Provide the [x, y] coordinate of the cell's center where the given text is located.  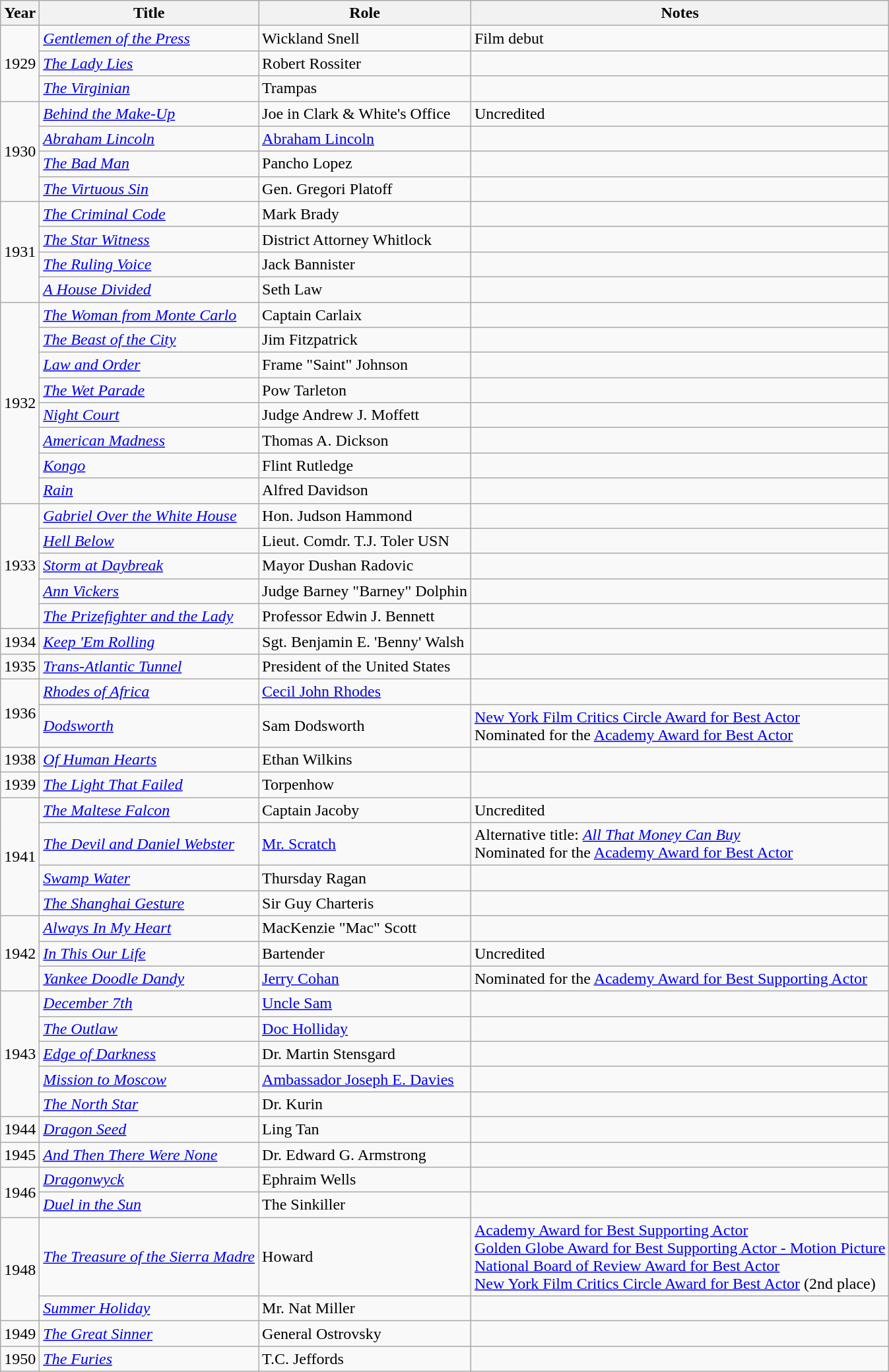
Dr. Edward G. Armstrong [365, 1155]
Torpenhow [365, 785]
Swamp Water [149, 878]
Alternative title: All That Money Can BuyNominated for the Academy Award for Best Actor [680, 844]
Trampas [365, 88]
1936 [20, 713]
Title [149, 13]
Gentlemen of the Press [149, 38]
The Lady Lies [149, 63]
The Outlaw [149, 1029]
New York Film Critics Circle Award for Best ActorNominated for the Academy Award for Best Actor [680, 725]
Ann Vickers [149, 591]
And Then There Were None [149, 1155]
Wickland Snell [365, 38]
Dragonwyck [149, 1180]
Hon. Judson Hammond [365, 516]
Storm at Daybreak [149, 566]
Ethan Wilkins [365, 760]
Gen. Gregori Platoff [365, 189]
A House Divided [149, 289]
Bartender [365, 953]
In This Our Life [149, 953]
Night Court [149, 415]
The Virginian [149, 88]
The Sinkiller [365, 1205]
Uncle Sam [365, 1004]
1950 [20, 1359]
1939 [20, 785]
American Madness [149, 440]
Judge Andrew J. Moffett [365, 415]
Trans-Atlantic Tunnel [149, 666]
1932 [20, 403]
Rhodes of Africa [149, 691]
Sir Guy Charteris [365, 903]
Ambassador Joseph E. Davies [365, 1079]
Hell Below [149, 541]
1934 [20, 641]
The Great Sinner [149, 1334]
The Wet Parade [149, 390]
Seth Law [365, 289]
Role [365, 13]
1949 [20, 1334]
The Shanghai Gesture [149, 903]
Jerry Cohan [365, 978]
Behind the Make-Up [149, 114]
Edge of Darkness [149, 1054]
The Criminal Code [149, 214]
Jack Bannister [365, 264]
Robert Rossiter [365, 63]
Of Human Hearts [149, 760]
Howard [365, 1257]
1946 [20, 1192]
The Furies [149, 1359]
Judge Barney "Barney" Dolphin [365, 591]
Yankee Doodle Dandy [149, 978]
The Devil and Daniel Webster [149, 844]
Nominated for the Academy Award for Best Supporting Actor [680, 978]
Thursday Ragan [365, 878]
1933 [20, 566]
1944 [20, 1129]
The Star Witness [149, 239]
1930 [20, 151]
Flint Rutledge [365, 465]
The North Star [149, 1104]
Pow Tarleton [365, 390]
Film debut [680, 38]
Frame "Saint" Johnson [365, 365]
1931 [20, 252]
Dragon Seed [149, 1129]
The Light That Failed [149, 785]
Professor Edwin J. Bennett [365, 616]
Mark Brady [365, 214]
December 7th [149, 1004]
Gabriel Over the White House [149, 516]
Lieut. Comdr. T.J. Toler USN [365, 541]
General Ostrovsky [365, 1334]
The Ruling Voice [149, 264]
1935 [20, 666]
Cecil John Rhodes [365, 691]
Mayor Dushan Radovic [365, 566]
Joe in Clark & White's Office [365, 114]
The Woman from Monte Carlo [149, 315]
Mr. Nat Miller [365, 1309]
District Attorney Whitlock [365, 239]
MacKenzie "Mac" Scott [365, 928]
1945 [20, 1155]
Duel in the Sun [149, 1205]
Ephraim Wells [365, 1180]
Sgt. Benjamin E. 'Benny' Walsh [365, 641]
T.C. Jeffords [365, 1359]
Mr. Scratch [365, 844]
1941 [20, 857]
1938 [20, 760]
Captain Jacoby [365, 810]
Alfred Davidson [365, 491]
The Treasure of the Sierra Madre [149, 1257]
Dodsworth [149, 725]
Keep 'Em Rolling [149, 641]
Year [20, 13]
The Maltese Falcon [149, 810]
Mission to Moscow [149, 1079]
Captain Carlaix [365, 315]
Thomas A. Dickson [365, 440]
Dr. Martin Stensgard [365, 1054]
Jim Fitzpatrick [365, 340]
The Beast of the City [149, 340]
The Virtuous Sin [149, 189]
Summer Holiday [149, 1309]
Dr. Kurin [365, 1104]
President of the United States [365, 666]
Sam Dodsworth [365, 725]
1943 [20, 1054]
Always In My Heart [149, 928]
Pancho Lopez [365, 164]
1948 [20, 1269]
Doc Holliday [365, 1029]
Rain [149, 491]
1929 [20, 63]
Notes [680, 13]
The Prizefighter and the Lady [149, 616]
The Bad Man [149, 164]
Law and Order [149, 365]
1942 [20, 953]
Ling Tan [365, 1129]
Kongo [149, 465]
